Find where the given text appears and provide that cell's center as [x, y] coordinate. 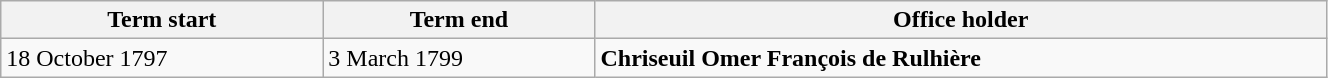
Office holder [960, 20]
Chriseuil Omer François de Rulhière [960, 58]
Term start [162, 20]
3 March 1799 [459, 58]
18 October 1797 [162, 58]
Term end [459, 20]
